Provide the [x, y] coordinate of the cell's center where the given text is located.  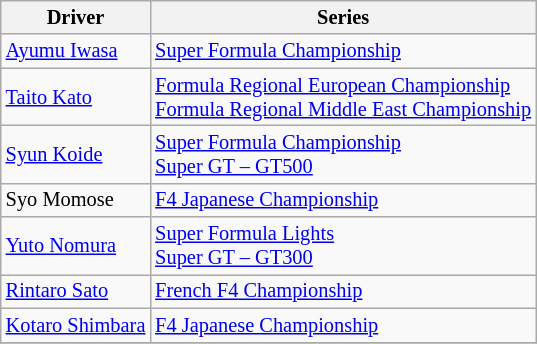
Taito Kato [76, 97]
Syo Momose [76, 200]
Super Formula LightsSuper GT – GT300 [343, 246]
Rintaro Sato [76, 291]
Yuto Nomura [76, 246]
French F4 Championship [343, 291]
Series [343, 17]
Ayumu Iwasa [76, 51]
Formula Regional European ChampionshipFormula Regional Middle East Championship [343, 97]
Super Formula ChampionshipSuper GT – GT500 [343, 154]
Syun Koide [76, 154]
Kotaro Shimbara [76, 325]
Driver [76, 17]
Super Formula Championship [343, 51]
